From the cell containing the given text, extract its center point as [X, Y] coordinate. 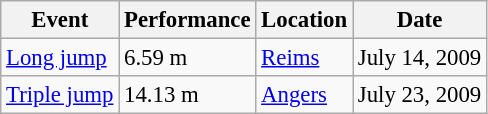
14.13 m [188, 95]
Long jump [60, 58]
Triple jump [60, 95]
Reims [304, 58]
Location [304, 20]
July 14, 2009 [419, 58]
Event [60, 20]
Date [419, 20]
July 23, 2009 [419, 95]
Angers [304, 95]
Performance [188, 20]
6.59 m [188, 58]
